Search for the cell housing the specified text and yield its [x, y] center coordinate. 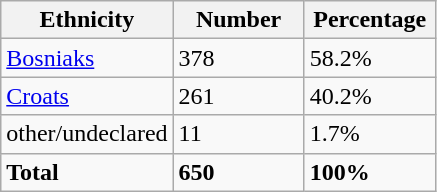
Ethnicity [87, 20]
100% [370, 172]
other/undeclared [87, 134]
58.2% [370, 58]
Percentage [370, 20]
261 [238, 96]
Bosniaks [87, 58]
Number [238, 20]
Total [87, 172]
378 [238, 58]
650 [238, 172]
Croats [87, 96]
1.7% [370, 134]
40.2% [370, 96]
11 [238, 134]
